Provide the (X, Y) coordinate of the cell's center where the given text is located.  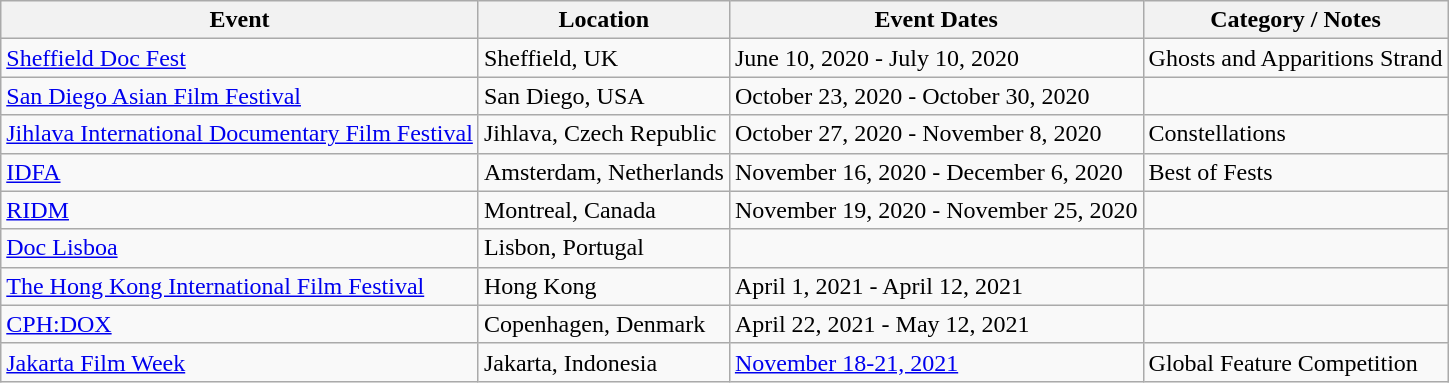
Montreal, Canada (604, 210)
April 1, 2021 - April 12, 2021 (936, 286)
Category / Notes (1296, 20)
Ghosts and Apparitions Strand (1296, 58)
Doc Lisboa (240, 248)
Event Dates (936, 20)
San Diego, USA (604, 96)
October 23, 2020 - October 30, 2020 (936, 96)
Location (604, 20)
November 16, 2020 - December 6, 2020 (936, 172)
April 22, 2021 - May 12, 2021 (936, 324)
Constellations (1296, 134)
RIDM (240, 210)
October 27, 2020 - November 8, 2020 (936, 134)
Jihlava, Czech Republic (604, 134)
San Diego Asian Film Festival (240, 96)
Jakarta, Indonesia (604, 362)
Lisbon, Portugal (604, 248)
IDFA (240, 172)
CPH:DOX (240, 324)
Sheffield, UK (604, 58)
Jakarta Film Week (240, 362)
November 19, 2020 - November 25, 2020 (936, 210)
Sheffield Doc Fest (240, 58)
Best of Fests (1296, 172)
June 10, 2020 - July 10, 2020 (936, 58)
Jihlava International Documentary Film Festival (240, 134)
Global Feature Competition (1296, 362)
Amsterdam, Netherlands (604, 172)
Event (240, 20)
The Hong Kong International Film Festival (240, 286)
Copenhagen, Denmark (604, 324)
November 18-21, 2021 (936, 362)
Hong Kong (604, 286)
